Return [x, y] of the center of cell containing provided text 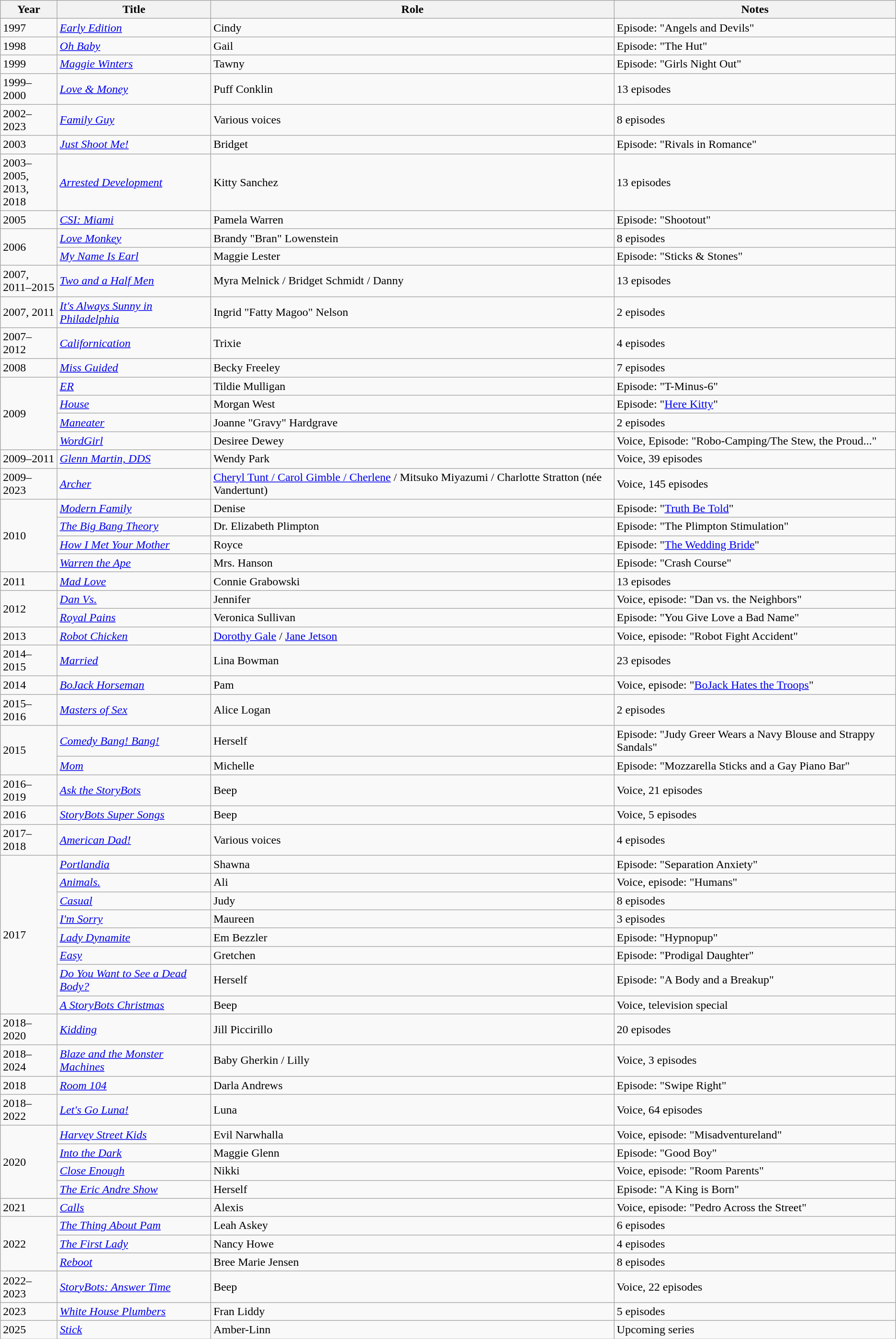
2018–2022 [29, 1110]
2016 [29, 815]
Michelle [413, 766]
A StoryBots Christmas [134, 1004]
Desiree Dewey [413, 441]
Episode: "Separation Anxiety" [755, 864]
6 episodes [755, 1226]
Two and a Half Men [134, 280]
StoryBots: Answer Time [134, 1286]
2009 [29, 413]
Modern Family [134, 508]
Puff Conklin [413, 89]
2015 [29, 750]
2015–2016 [29, 710]
Easy [134, 955]
Upcoming series [755, 1329]
2013 [29, 636]
Early Edition [134, 28]
Bridget [413, 145]
1999–2000 [29, 89]
2006 [29, 247]
Bree Marie Jensen [413, 1262]
2008 [29, 368]
Episode: "The Hut" [755, 46]
Episode: "Angels and Devils" [755, 28]
ER [134, 386]
Do You Want to See a Dead Body? [134, 980]
Maggie Glenn [413, 1153]
2009–2023 [29, 483]
Cindy [413, 28]
2003–2005,2013, 2018 [29, 182]
Voice, 145 episodes [755, 483]
2007, 2011 [29, 312]
Animals. [134, 882]
Shawna [413, 864]
Episode: "A Body and a Breakup" [755, 980]
7 episodes [755, 368]
Role [413, 10]
Reboot [134, 1262]
Stick [134, 1329]
2011 [29, 581]
I'm Sorry [134, 919]
Brandy "Bran" Lowenstein [413, 238]
Ask the StoryBots [134, 791]
2022–2023 [29, 1286]
Dorothy Gale / Jane Jetson [413, 636]
House [134, 404]
Maggie Lester [413, 256]
Miss Guided [134, 368]
Nancy Howe [413, 1244]
Darla Andrews [413, 1085]
Gail [413, 46]
Kidding [134, 1030]
Voice, episode: "Room Parents" [755, 1171]
Portlandia [134, 864]
2014–2015 [29, 660]
Year [29, 10]
It's Always Sunny in Philadelphia [134, 312]
Close Enough [134, 1171]
Mom [134, 766]
Episode: "Crash Course" [755, 563]
2018 [29, 1085]
Episode: "Here Kitty" [755, 404]
Let's Go Luna! [134, 1110]
Just Shoot Me! [134, 145]
Maureen [413, 919]
Family Guy [134, 120]
Episode: "Rivals in Romance" [755, 145]
Jill Piccirillo [413, 1030]
Californication [134, 344]
Royce [413, 545]
Episode: "Sticks & Stones" [755, 256]
Veronica Sullivan [413, 617]
Voice, episode: "Misadventureland" [755, 1135]
How I Met Your Mother [134, 545]
Myra Melnick / Bridget Schmidt / Danny [413, 280]
Amber-Linn [413, 1329]
Fran Liddy [413, 1311]
2002–2023 [29, 120]
Love & Money [134, 89]
Masters of Sex [134, 710]
2012 [29, 608]
Pam [413, 685]
Voice, episode: "Dan vs. the Neighbors" [755, 599]
Voice, Episode: "Robo-Camping/The Stew, the Proud..." [755, 441]
Dr. Elizabeth Plimpton [413, 526]
Trixie [413, 344]
Voice, 64 episodes [755, 1110]
20 episodes [755, 1030]
Tildie Mulligan [413, 386]
Episode: "Prodigal Daughter" [755, 955]
Title [134, 10]
Episode: "Swipe Right" [755, 1085]
3 episodes [755, 919]
2022 [29, 1244]
Pamela Warren [413, 220]
Episode: "Hypnopup" [755, 937]
Calls [134, 1207]
Oh Baby [134, 46]
Harvey Street Kids [134, 1135]
Wendy Park [413, 459]
Kitty Sanchez [413, 182]
Blaze and the Monster Machines [134, 1060]
Cheryl Tunt / Carol Gimble / Cherlene / Mitsuko Miyazumi / Charlotte Stratton (née Vandertunt) [413, 483]
Voice, 21 episodes [755, 791]
The Thing About Pam [134, 1226]
Robot Chicken [134, 636]
Judy [413, 901]
Voice, 5 episodes [755, 815]
Room 104 [134, 1085]
Married [134, 660]
2020 [29, 1162]
5 episodes [755, 1311]
WordGirl [134, 441]
Comedy Bang! Bang! [134, 741]
American Dad! [134, 839]
Episode: "A King is Born" [755, 1189]
Into the Dark [134, 1153]
Episode: "You Give Love a Bad Name" [755, 617]
Voice, 22 episodes [755, 1286]
1997 [29, 28]
Becky Freeley [413, 368]
My Name Is Earl [134, 256]
Episode: "The Plimpton Stimulation" [755, 526]
White House Plumbers [134, 1311]
Maneater [134, 423]
Archer [134, 483]
Ali [413, 882]
2009–2011 [29, 459]
Morgan West [413, 404]
Lina Bowman [413, 660]
Connie Grabowski [413, 581]
Tawny [413, 64]
Episode: "T-Minus-6" [755, 386]
Dan Vs. [134, 599]
Episode: "Truth Be Told" [755, 508]
Alexis [413, 1207]
2010 [29, 536]
The Eric Andre Show [134, 1189]
Voice, 3 episodes [755, 1060]
Joanne "Gravy" Hardgrave [413, 423]
Notes [755, 10]
BoJack Horseman [134, 685]
Voice, episode: "BoJack Hates the Troops" [755, 685]
2016–2019 [29, 791]
Royal Pains [134, 617]
2003 [29, 145]
Leah Askey [413, 1226]
Voice, episode: "Robot Fight Accident" [755, 636]
2025 [29, 1329]
Glenn Martin, DDS [134, 459]
Voice, 39 episodes [755, 459]
Voice, episode: "Pedro Across the Street" [755, 1207]
23 episodes [755, 660]
2014 [29, 685]
2017–2018 [29, 839]
Mad Love [134, 581]
2017 [29, 935]
Maggie Winters [134, 64]
Episode: "Good Boy" [755, 1153]
Ingrid "Fatty Magoo" Nelson [413, 312]
2007–2012 [29, 344]
2018–2020 [29, 1030]
StoryBots Super Songs [134, 815]
2021 [29, 1207]
The First Lady [134, 1244]
1999 [29, 64]
Episode: "Mozzarella Sticks and a Gay Piano Bar" [755, 766]
Evil Narwhalla [413, 1135]
Warren the Ape [134, 563]
2018–2024 [29, 1060]
2007,2011–2015 [29, 280]
CSI: Miami [134, 220]
Episode: "Judy Greer Wears a Navy Blouse and Strappy Sandals" [755, 741]
Denise [413, 508]
Baby Gherkin / Lilly [413, 1060]
2005 [29, 220]
Arrested Development [134, 182]
Voice, television special [755, 1004]
Nikki [413, 1171]
The Big Bang Theory [134, 526]
2023 [29, 1311]
Alice Logan [413, 710]
Em Bezzler [413, 937]
Love Monkey [134, 238]
Gretchen [413, 955]
1998 [29, 46]
Voice, episode: "Humans" [755, 882]
Lady Dynamite [134, 937]
Luna [413, 1110]
Episode: "Shootout" [755, 220]
Episode: "Girls Night Out" [755, 64]
Episode: "The Wedding Bride" [755, 545]
Jennifer [413, 599]
Casual [134, 901]
Mrs. Hanson [413, 563]
